Output the (X, Y) coordinate of the center of the cell containing the given text.  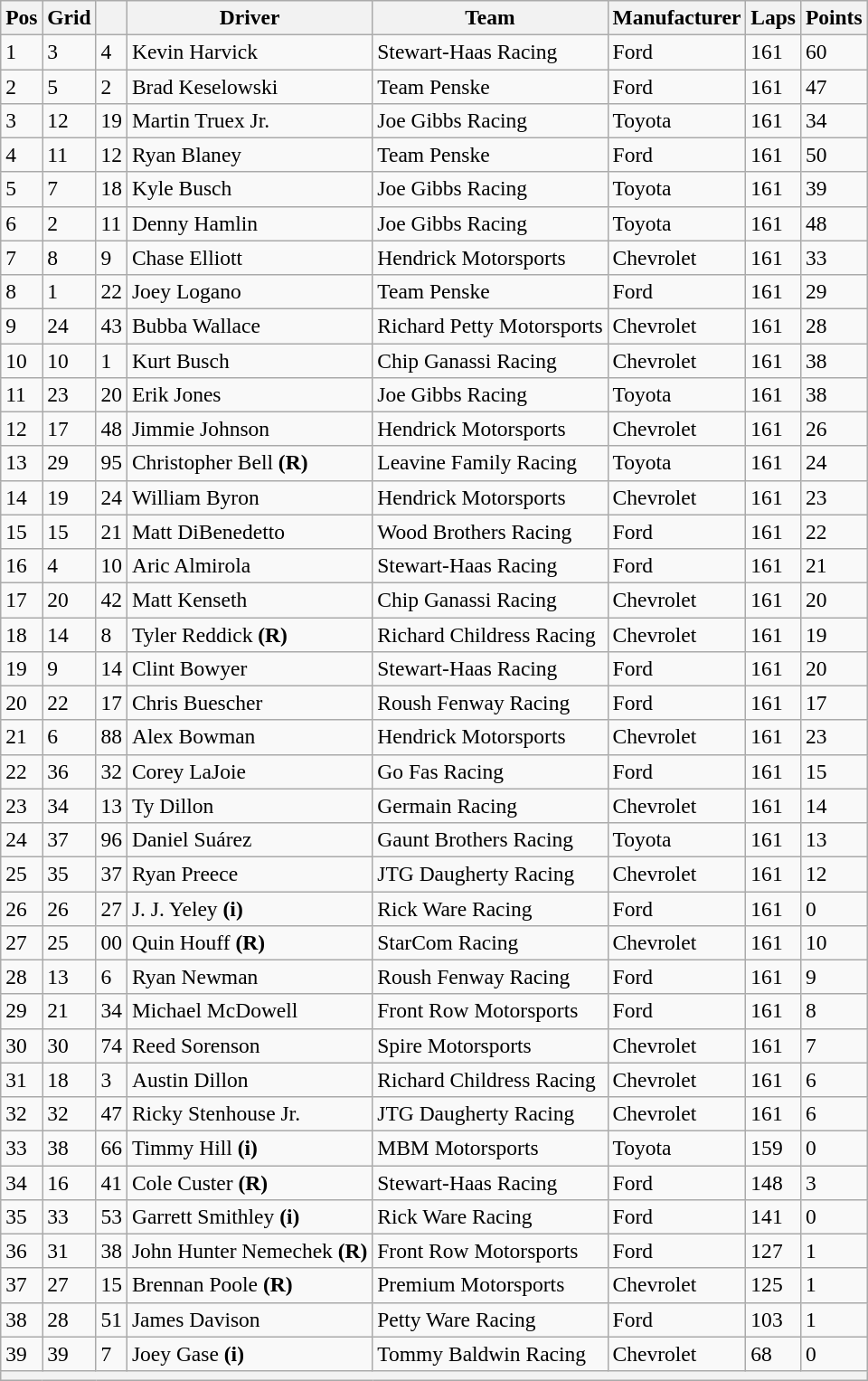
Joey Logano (250, 291)
96 (111, 839)
Gaunt Brothers Racing (490, 839)
Tommy Baldwin Racing (490, 1354)
88 (111, 737)
Reed Sorenson (250, 1045)
Spire Motorsports (490, 1045)
Matt Kenseth (250, 600)
Martin Truex Jr. (250, 120)
00 (111, 942)
66 (111, 1148)
50 (834, 155)
J. J. Yeley (i) (250, 908)
Team (490, 17)
127 (774, 1251)
53 (111, 1216)
51 (111, 1320)
95 (111, 463)
74 (111, 1045)
Brad Keselowski (250, 86)
Michael McDowell (250, 1011)
41 (111, 1182)
Chase Elliott (250, 258)
103 (774, 1320)
Ricky Stenhouse Jr. (250, 1113)
Wood Brothers Racing (490, 532)
Tyler Reddick (R) (250, 634)
Matt DiBenedetto (250, 532)
Kyle Busch (250, 189)
Grid (69, 17)
Kurt Busch (250, 360)
Brennan Poole (R) (250, 1285)
Premium Motorsports (490, 1285)
60 (834, 52)
StarCom Racing (490, 942)
Ryan Preece (250, 874)
Richard Petty Motorsports (490, 326)
Joey Gase (i) (250, 1354)
Ty Dillon (250, 806)
68 (774, 1354)
John Hunter Nemechek (R) (250, 1251)
Chris Buescher (250, 703)
Jimmie Johnson (250, 429)
Aric Almirola (250, 565)
Cole Custer (R) (250, 1182)
Driver (250, 17)
Garrett Smithley (i) (250, 1216)
Laps (774, 17)
148 (774, 1182)
Timmy Hill (i) (250, 1148)
Ryan Newman (250, 977)
Erik Jones (250, 394)
James Davison (250, 1320)
William Byron (250, 497)
Quin Houff (R) (250, 942)
Alex Bowman (250, 737)
MBM Motorsports (490, 1148)
Leavine Family Racing (490, 463)
Ryan Blaney (250, 155)
Christopher Bell (R) (250, 463)
Daniel Suárez (250, 839)
Corey LaJoie (250, 771)
159 (774, 1148)
Petty Ware Racing (490, 1320)
Austin Dillon (250, 1080)
43 (111, 326)
Denny Hamlin (250, 223)
Go Fas Racing (490, 771)
Kevin Harvick (250, 52)
42 (111, 600)
Points (834, 17)
Clint Bowyer (250, 668)
Manufacturer (676, 17)
Bubba Wallace (250, 326)
Germain Racing (490, 806)
125 (774, 1285)
141 (774, 1216)
Pos (22, 17)
